Output the [X, Y] coordinate of the center of the cell containing the given text.  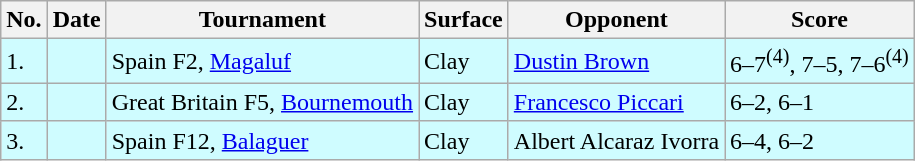
Great Britain F5, Bournemouth [262, 102]
6–2, 6–1 [820, 102]
1. [24, 62]
Albert Alcaraz Ivorra [616, 140]
Tournament [262, 20]
Surface [464, 20]
Spain F12, Balaguer [262, 140]
6–7(4), 7–5, 7–6(4) [820, 62]
No. [24, 20]
Score [820, 20]
Opponent [616, 20]
2. [24, 102]
Francesco Piccari [616, 102]
6–4, 6–2 [820, 140]
Date [76, 20]
3. [24, 140]
Dustin Brown [616, 62]
Spain F2, Magaluf [262, 62]
